Determine the [x, y] coordinate at the center of the cell enclosing the given text.  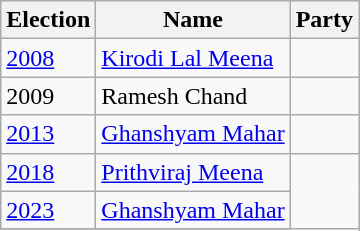
2013 [48, 134]
Election [48, 20]
Party [324, 20]
2023 [48, 210]
Ramesh Chand [193, 96]
Prithviraj Meena [193, 172]
Name [193, 20]
2018 [48, 172]
2008 [48, 58]
Kirodi Lal Meena [193, 58]
2009 [48, 96]
